Pinpoint the cell where the given text exists, returning its [x, y] midpoint coordinate. 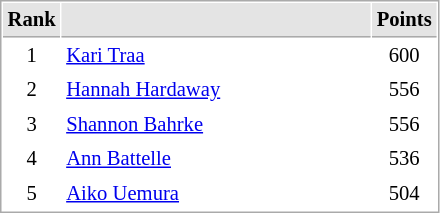
536 [404, 158]
Points [404, 20]
600 [404, 56]
4 [32, 158]
Kari Traa [216, 56]
5 [32, 194]
Rank [32, 20]
Hannah Hardaway [216, 90]
504 [404, 194]
1 [32, 56]
Ann Battelle [216, 158]
Shannon Bahrke [216, 124]
Aiko Uemura [216, 194]
3 [32, 124]
2 [32, 90]
